Locate the cell with the specified text and output its [x, y] center coordinate. 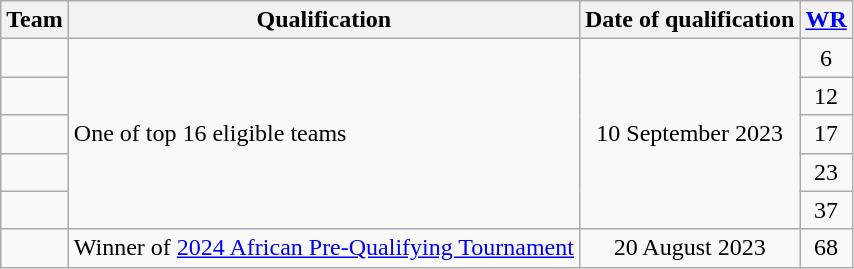
68 [826, 248]
Date of qualification [689, 20]
WR [826, 20]
Qualification [324, 20]
23 [826, 172]
10 September 2023 [689, 134]
Team [35, 20]
37 [826, 210]
20 August 2023 [689, 248]
Winner of 2024 African Pre-Qualifying Tournament [324, 248]
12 [826, 96]
One of top 16 eligible teams [324, 134]
6 [826, 58]
17 [826, 134]
